Pinpoint the cell where the given text exists, returning its (X, Y) midpoint coordinate. 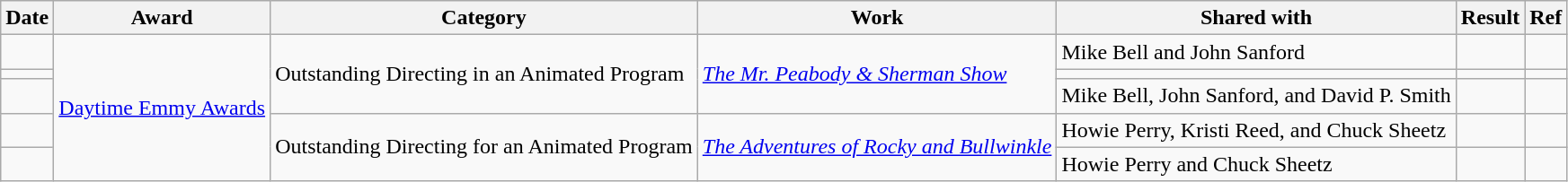
Work (877, 18)
Outstanding Directing for an Animated Program (484, 147)
Mike Bell, John Sanford, and David P. Smith (1256, 96)
Daytime Emmy Awards (162, 108)
Category (484, 18)
Howie Perry, Kristi Reed, and Chuck Sheetz (1256, 130)
Howie Perry and Chuck Sheetz (1256, 164)
Award (162, 18)
Ref (1546, 18)
Result (1490, 18)
Shared with (1256, 18)
Outstanding Directing in an Animated Program (484, 74)
Mike Bell and John Sanford (1256, 52)
The Adventures of Rocky and Bullwinkle (877, 147)
The Mr. Peabody & Sherman Show (877, 74)
Date (27, 18)
